Identify which cell holds the provided text, then report its [x, y] central coordinate. 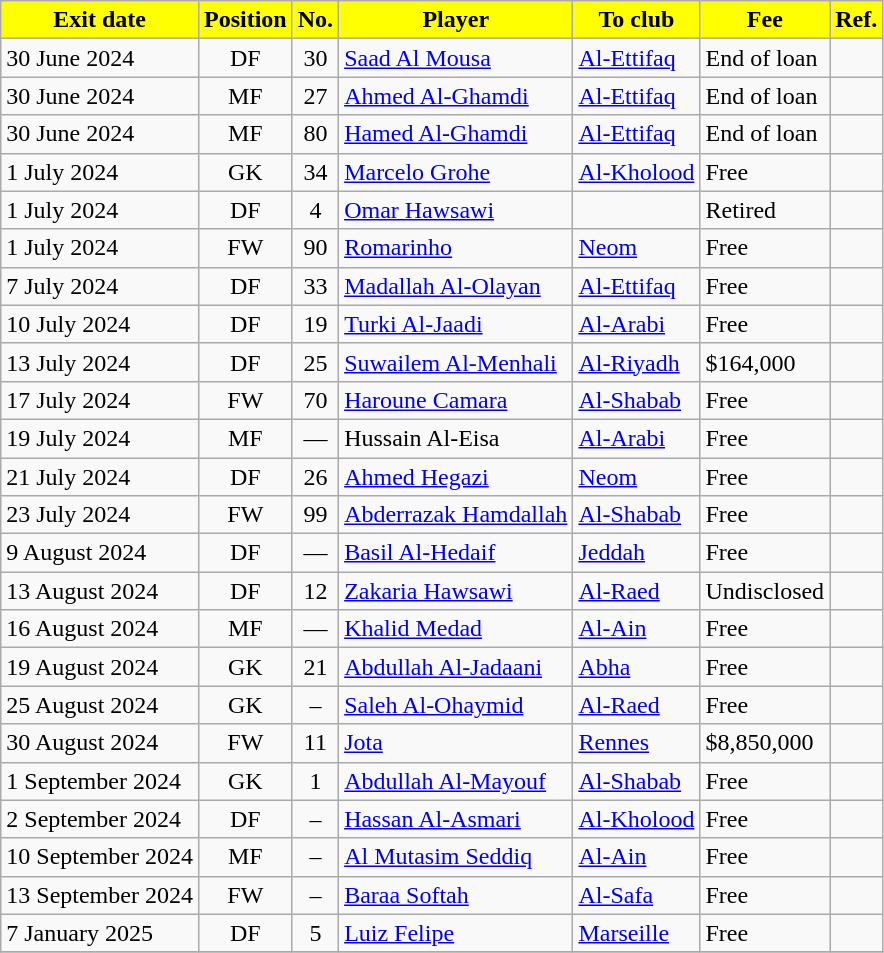
90 [315, 248]
17 July 2024 [100, 400]
Hassan Al-Asmari [456, 819]
Jota [456, 743]
Haroune Camara [456, 400]
9 August 2024 [100, 553]
26 [315, 477]
Omar Hawsawi [456, 210]
Jeddah [636, 553]
$164,000 [765, 362]
Rennes [636, 743]
30 August 2024 [100, 743]
7 January 2025 [100, 933]
To club [636, 20]
Abderrazak Hamdallah [456, 515]
Baraa Softah [456, 895]
Retired [765, 210]
5 [315, 933]
Suwailem Al-Menhali [456, 362]
7 July 2024 [100, 286]
Saad Al Mousa [456, 58]
4 [315, 210]
Player [456, 20]
Turki Al-Jaadi [456, 324]
Romarinho [456, 248]
13 September 2024 [100, 895]
Hamed Al-Ghamdi [456, 134]
Abdullah Al-Mayouf [456, 781]
10 July 2024 [100, 324]
13 July 2024 [100, 362]
25 [315, 362]
Marcelo Grohe [456, 172]
Abha [636, 667]
27 [315, 96]
13 August 2024 [100, 591]
1 [315, 781]
Luiz Felipe [456, 933]
19 August 2024 [100, 667]
Zakaria Hawsawi [456, 591]
12 [315, 591]
10 September 2024 [100, 857]
23 July 2024 [100, 515]
11 [315, 743]
19 [315, 324]
Saleh Al-Ohaymid [456, 705]
Exit date [100, 20]
80 [315, 134]
Al Mutasim Seddiq [456, 857]
Basil Al-Hedaif [456, 553]
Marseille [636, 933]
21 [315, 667]
Abdullah Al-Jadaani [456, 667]
Undisclosed [765, 591]
$8,850,000 [765, 743]
Madallah Al-Olayan [456, 286]
Ahmed Hegazi [456, 477]
Al-Safa [636, 895]
34 [315, 172]
Position [245, 20]
Ref. [856, 20]
16 August 2024 [100, 629]
Hussain Al-Eisa [456, 438]
25 August 2024 [100, 705]
1 September 2024 [100, 781]
33 [315, 286]
2 September 2024 [100, 819]
70 [315, 400]
30 [315, 58]
19 July 2024 [100, 438]
21 July 2024 [100, 477]
Ahmed Al-Ghamdi [456, 96]
Khalid Medad [456, 629]
99 [315, 515]
No. [315, 20]
Fee [765, 20]
Al-Riyadh [636, 362]
